Capture the cell that displays the provided text and extract its (X, Y) central coordinate. 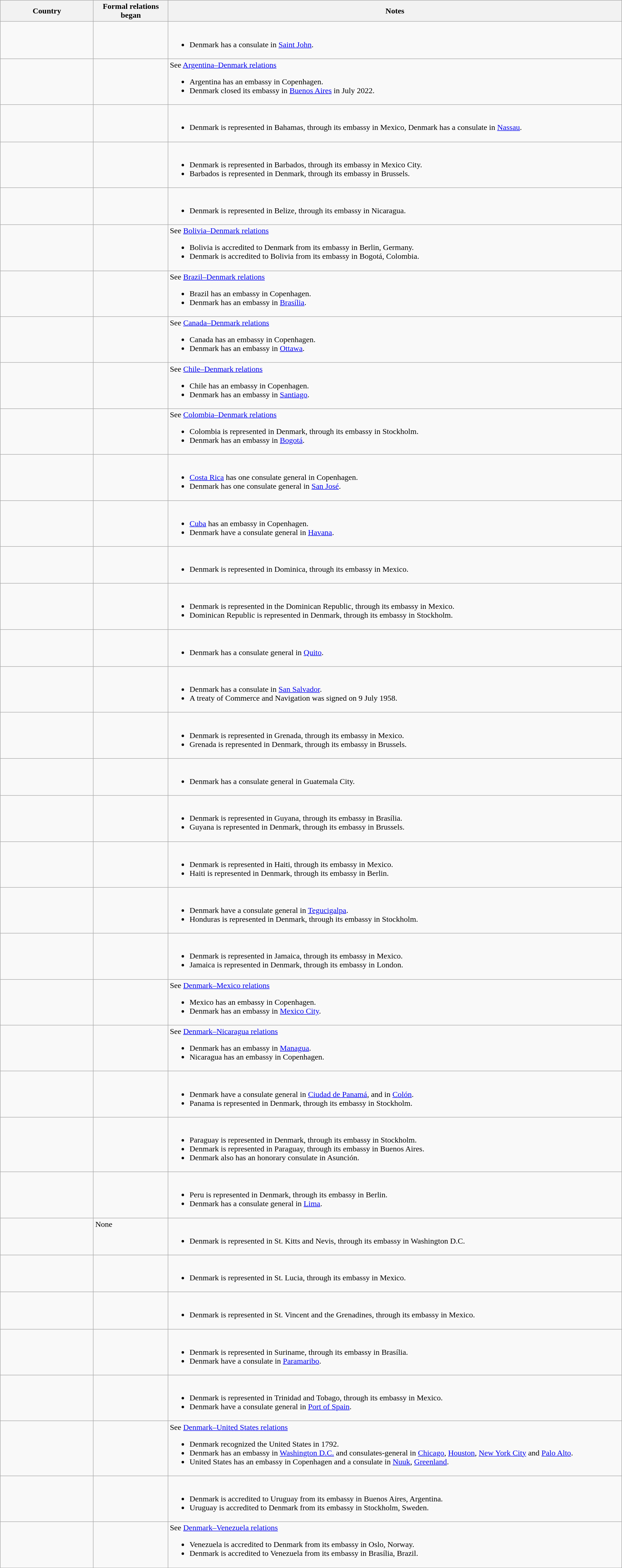
Denmark is represented in Belize, through its embassy in Nicaragua. (395, 206)
Denmark is represented in Barbados, through its embassy in Mexico City.Barbados is represented in Denmark, through its embassy in Brussels. (395, 165)
Denmark is represented in Bahamas, through its embassy in Mexico, Denmark has a consulate in Nassau. (395, 123)
Denmark is represented in Grenada, through its embassy in Mexico.Grenada is represented in Denmark, through its embassy in Brussels. (395, 735)
Denmark is represented in Guyana, through its embassy in Brasília.Guyana is represented in Denmark, through its embassy in Brussels. (395, 818)
Cuba has an embassy in Copenhagen.Denmark have a consulate general in Havana. (395, 524)
See Brazil–Denmark relationsBrazil has an embassy in Copenhagen.Denmark has an embassy in Brasília. (395, 294)
Formal relations began (131, 11)
Denmark is represented in Dominica, through its embassy in Mexico. (395, 565)
Denmark have a consulate general in Tegucigalpa.Honduras is represented in Denmark, through its embassy in Stockholm. (395, 910)
Denmark have a consulate general in Ciudad de Panamá, and in Colón.Panama is represented in Denmark, through its embassy in Stockholm. (395, 1094)
Denmark has a consulate general in Quito. (395, 648)
Denmark is represented in Jamaica, through its embassy in Mexico.Jamaica is represented in Denmark, through its embassy in London. (395, 956)
Denmark has a consulate in Saint John. (395, 40)
See Colombia–Denmark relationsColombia is represented in Denmark, through its embassy in Stockholm.Denmark has an embassy in Bogotá. (395, 431)
See Canada–Denmark relationsCanada has an embassy in Copenhagen.Denmark has an embassy in Ottawa. (395, 340)
See Argentina–Denmark relationsArgentina has an embassy in Copenhagen.Denmark closed its embassy in Buenos Aires in July 2022. (395, 82)
Denmark is represented in St. Vincent and the Grenadines, through its embassy in Mexico. (395, 1311)
Peru is represented in Denmark, through its embassy in Berlin.Denmark has a consulate general in Lima. (395, 1195)
See Chile–Denmark relationsChile has an embassy in Copenhagen.Denmark has an embassy in Santiago. (395, 385)
Denmark is represented in St. Lucia, through its embassy in Mexico. (395, 1273)
Country (47, 11)
Costa Rica has one consulate general in Copenhagen.Denmark has one consulate general in San José. (395, 477)
Denmark is accredited to Uruguay from its embassy in Buenos Aires, Argentina.Uruguay is accredited to Denmark from its embassy in Stockholm, Sweden. (395, 1499)
Denmark is represented in Trinidad and Tobago, through its embassy in Mexico.Denmark have a consulate general in Port of Spain. (395, 1398)
See Denmark–Nicaragua relationsDenmark has an embassy in Managua.Nicaragua has an embassy in Copenhagen. (395, 1048)
Denmark is represented in Suriname, through its embassy in Brasília.Denmark have a consulate in Paramaribo. (395, 1352)
Denmark is represented in St. Kitts and Nevis, through its embassy in Washington D.C. (395, 1236)
Notes (395, 11)
Denmark is represented in Haiti, through its embassy in Mexico.Haiti is represented in Denmark, through its embassy in Berlin. (395, 864)
Denmark has a consulate general in Guatemala City. (395, 777)
None (131, 1236)
Denmark has a consulate in San Salvador.A treaty of Commerce and Navigation was signed on 9 July 1958. (395, 690)
See Denmark–Mexico relationsMexico has an embassy in Copenhagen.Denmark has an embassy in Mexico City. (395, 1002)
